Determine the [x, y] coordinate at the center of the cell enclosing the given text.  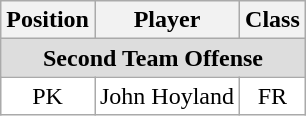
FR [273, 96]
PK [48, 96]
Class [273, 20]
Player [166, 20]
John Hoyland [166, 96]
Position [48, 20]
Second Team Offense [154, 58]
